Find where the given text appears and provide that cell's center as (x, y) coordinate. 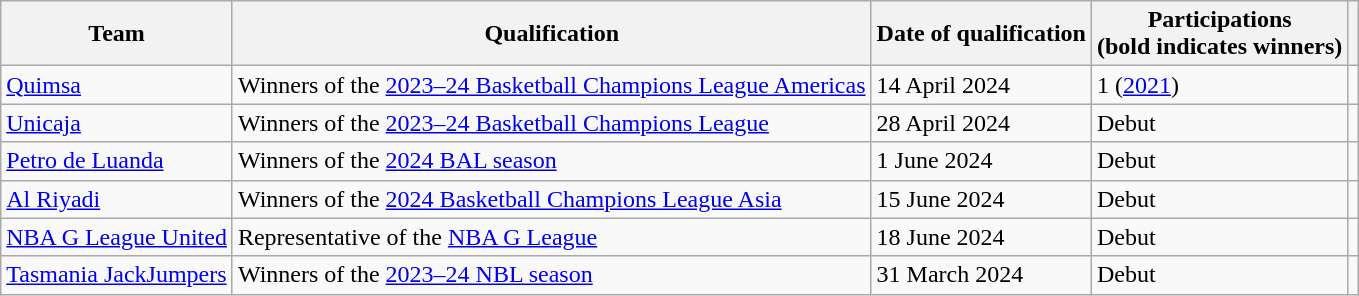
Al Riyadi (117, 199)
Representative of the NBA G League (552, 237)
14 April 2024 (981, 85)
Winners of the 2023–24 Basketball Champions League (552, 123)
Petro de Luanda (117, 161)
Winners of the 2024 BAL season (552, 161)
Team (117, 34)
Unicaja (117, 123)
Qualification (552, 34)
18 June 2024 (981, 237)
Tasmania JackJumpers (117, 275)
Winners of the 2023–24 NBL season (552, 275)
NBA G League United (117, 237)
1 June 2024 (981, 161)
Quimsa (117, 85)
1 (2021) (1219, 85)
28 April 2024 (981, 123)
Winners of the 2024 Basketball Champions League Asia (552, 199)
Date of qualification (981, 34)
31 March 2024 (981, 275)
Winners of the 2023–24 Basketball Champions League Americas (552, 85)
15 June 2024 (981, 199)
Participations (bold indicates winners) (1219, 34)
